Search for the cell housing the specified text and yield its [X, Y] center coordinate. 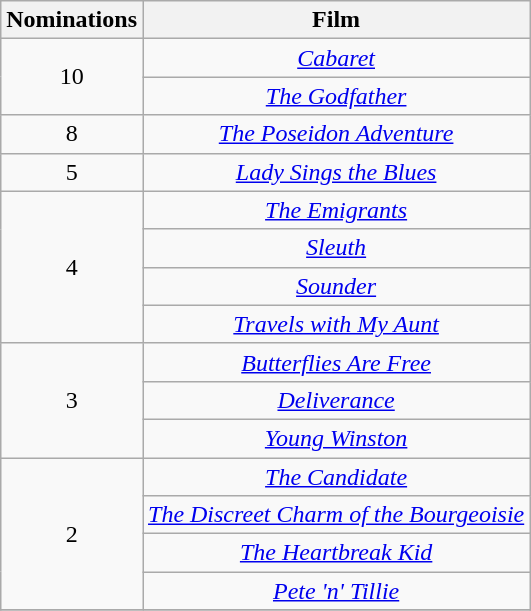
Travels with My Aunt [336, 324]
Pete 'n' Tillie [336, 591]
The Godfather [336, 96]
Butterflies Are Free [336, 362]
Sleuth [336, 248]
Cabaret [336, 58]
The Discreet Charm of the Bourgeoisie [336, 515]
Lady Sings the Blues [336, 172]
The Emigrants [336, 210]
10 [72, 77]
3 [72, 400]
Deliverance [336, 400]
The Heartbreak Kid [336, 553]
8 [72, 134]
4 [72, 267]
Nominations [72, 20]
Film [336, 20]
The Poseidon Adventure [336, 134]
The Candidate [336, 477]
Sounder [336, 286]
5 [72, 172]
2 [72, 534]
Young Winston [336, 438]
